Pinpoint the cell where the given text exists, returning its (x, y) midpoint coordinate. 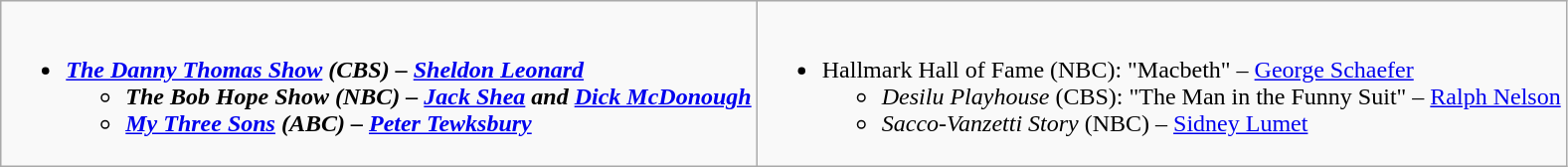
The Danny Thomas Show (CBS) – Sheldon LeonardThe Bob Hope Show (NBC) – Jack Shea and Dick McDonoughMy Three Sons (ABC) – Peter Tewksbury (379, 83)
